Determine the [x, y] coordinate at the center of the cell enclosing the given text.  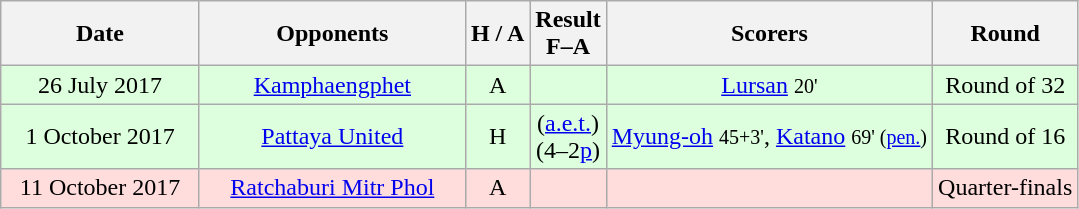
Scorers [769, 34]
Lursan 20' [769, 85]
(a.e.t.)(4–2p) [568, 136]
Ratchaburi Mitr Phol [332, 188]
H [497, 136]
Kamphaengphet [332, 85]
1 October 2017 [100, 136]
Opponents [332, 34]
ResultF–A [568, 34]
H / A [497, 34]
Quarter-finals [1006, 188]
11 October 2017 [100, 188]
Round of 16 [1006, 136]
Round [1006, 34]
Round of 32 [1006, 85]
26 July 2017 [100, 85]
Pattaya United [332, 136]
Date [100, 34]
Myung-oh 45+3', Katano 69' (pen.) [769, 136]
